Capture the cell that displays the provided text and extract its [X, Y] central coordinate. 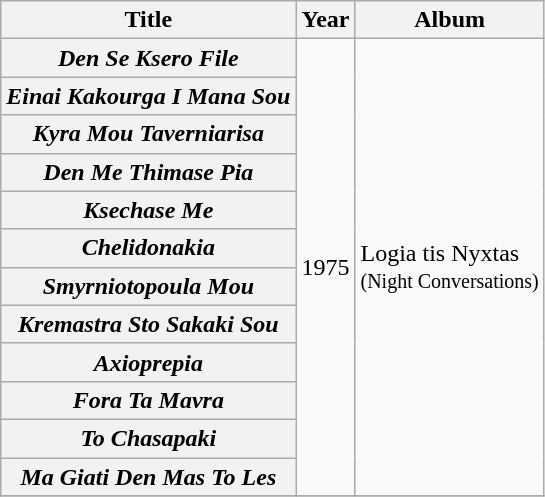
Ksechase Me [148, 210]
Kyra Mou Taverniarisa [148, 134]
Year [326, 20]
Axioprepia [148, 362]
Album [450, 20]
Smyrniotopoula Mou [148, 286]
Chelidonakia [148, 248]
Fora Ta Mavra [148, 400]
Den Se Ksero File [148, 58]
1975 [326, 268]
Einai Kakourga I Mana Sou [148, 96]
Title [148, 20]
To Chasapaki [148, 438]
Kremastra Sto Sakaki Sou [148, 324]
Ma Giati Den Mas To Les [148, 477]
Den Me Thimase Pia [148, 172]
Logia tis Nyxtas(Night Conversations) [450, 268]
